Return the [X, Y] coordinate for the center point of the cell that contains the specified text.  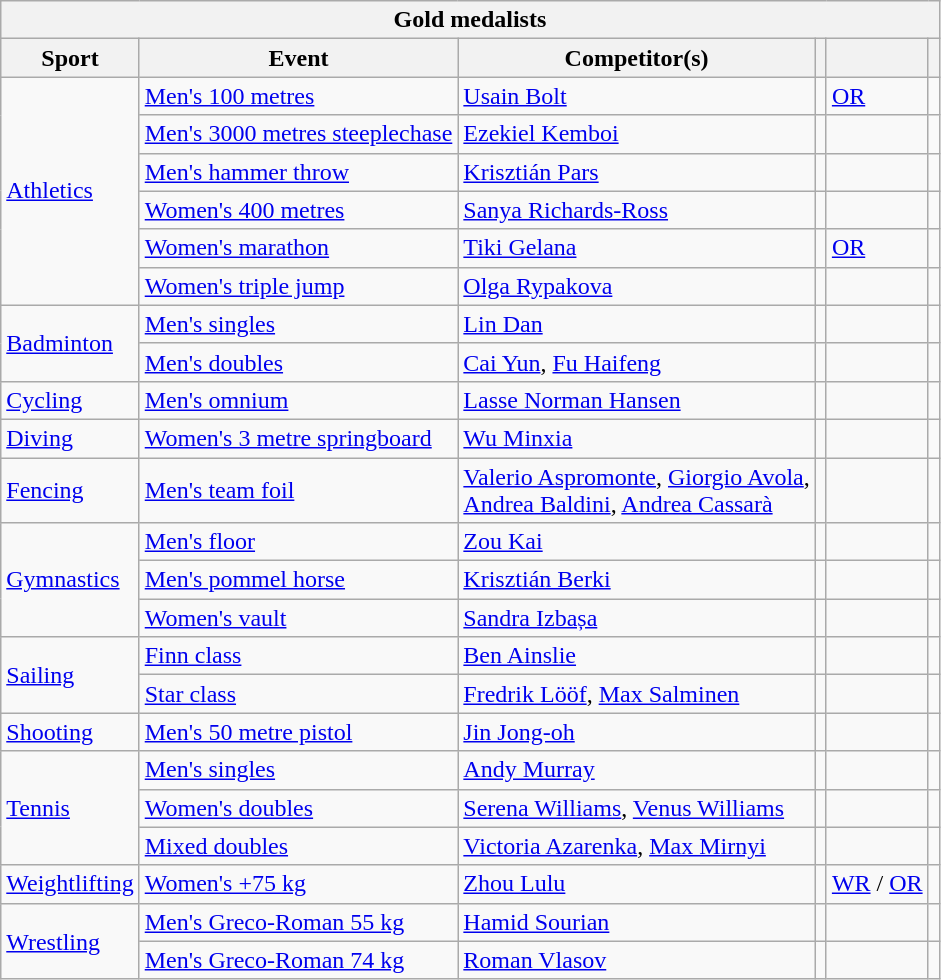
Men's 50 metre pistol [298, 732]
Wrestling [70, 941]
Gymnastics [70, 580]
Men's Greco-Roman 55 kg [298, 922]
Athletics [70, 191]
Women's marathon [298, 248]
Fredrik Lööf, Max Salminen [636, 694]
Women's vault [298, 618]
Sanya Richards-Ross [636, 210]
Competitor(s) [636, 58]
Women's +75 kg [298, 884]
Men's hammer throw [298, 172]
Zou Kai [636, 542]
Usain Bolt [636, 96]
Gold medalists [470, 20]
Wu Minxia [636, 438]
Men's 100 metres [298, 96]
WR / OR [877, 884]
Serena Williams, Venus Williams [636, 808]
Cai Yun, Fu Haifeng [636, 362]
Women's doubles [298, 808]
Jin Jong-oh [636, 732]
Women's 3 metre springboard [298, 438]
Men's Greco-Roman 74 kg [298, 960]
Men's pommel horse [298, 580]
Ben Ainslie [636, 656]
Zhou Lulu [636, 884]
Tennis [70, 808]
Tiki Gelana [636, 248]
Olga Rypakova [636, 286]
Sandra Izbașa [636, 618]
Andy Murray [636, 770]
Diving [70, 438]
Men's team foil [298, 490]
Sport [70, 58]
Event [298, 58]
Krisztián Berki [636, 580]
Krisztián Pars [636, 172]
Women's 400 metres [298, 210]
Hamid Sourian [636, 922]
Fencing [70, 490]
Mixed doubles [298, 846]
Men's doubles [298, 362]
Women's triple jump [298, 286]
Cycling [70, 400]
Finn class [298, 656]
Men's 3000 metres steeplechase [298, 134]
Shooting [70, 732]
Valerio Aspromonte, Giorgio Avola,Andrea Baldini, Andrea Cassarà [636, 490]
Men's floor [298, 542]
Lasse Norman Hansen [636, 400]
Men's omnium [298, 400]
Badminton [70, 343]
Lin Dan [636, 324]
Star class [298, 694]
Ezekiel Kemboi [636, 134]
Victoria Azarenka, Max Mirnyi [636, 846]
Weightlifting [70, 884]
Sailing [70, 675]
Roman Vlasov [636, 960]
